Pinpoint the cell where the given text exists, returning its [X, Y] midpoint coordinate. 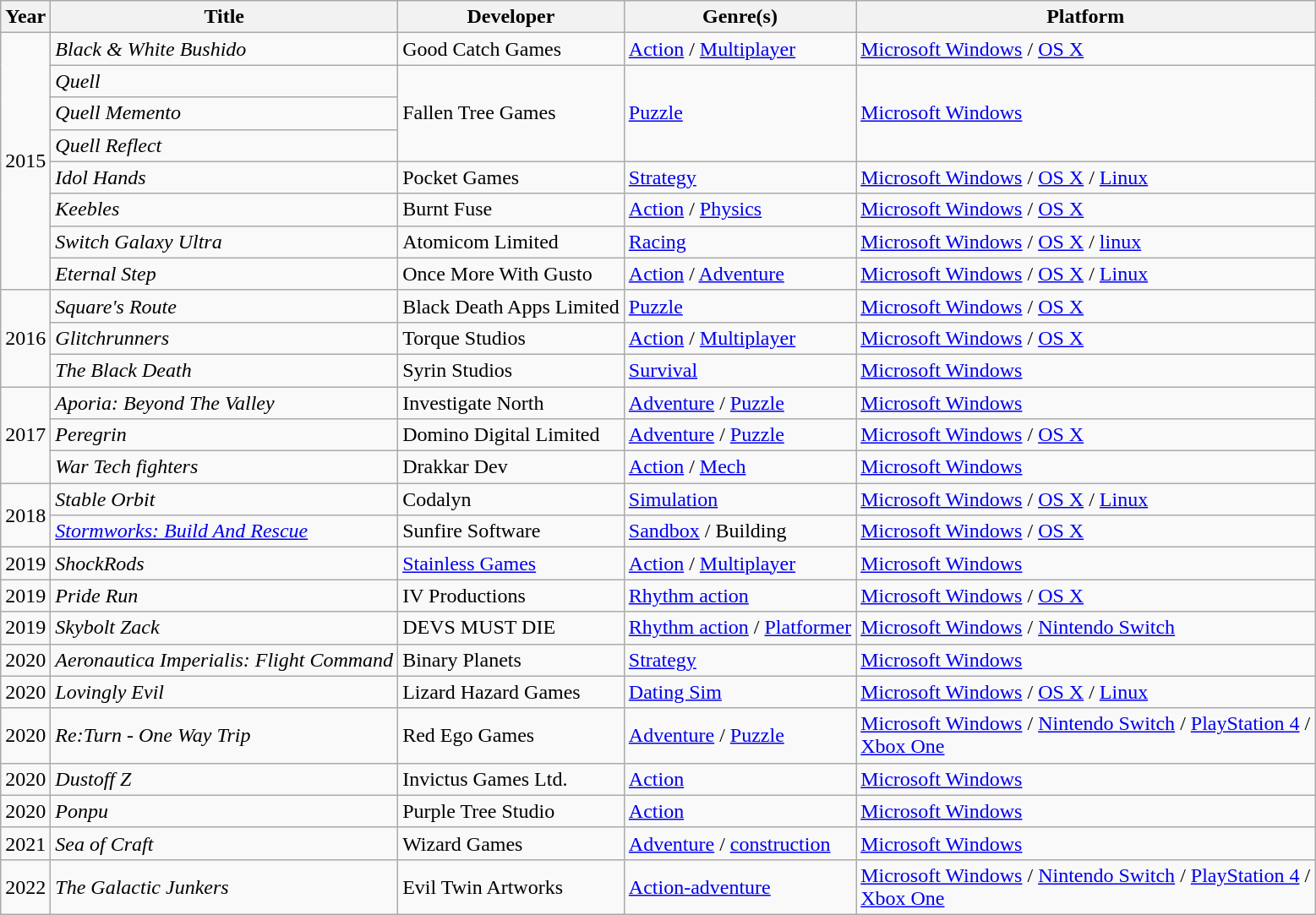
Idol Hands [225, 177]
Syrin Studios [511, 370]
2017 [25, 435]
Eternal Step [225, 274]
DEVS MUST DIE [511, 628]
Drakkar Dev [511, 467]
Invictus Games Ltd. [511, 779]
Wizard Games [511, 843]
2016 [25, 338]
2018 [25, 515]
Aeronautica Imperialis: Flight Command [225, 660]
Binary Planets [511, 660]
Skybolt Zack [225, 628]
Dating Sim [740, 692]
War Tech fighters [225, 467]
Ponpu [225, 811]
Dustoff Z [225, 779]
Sunfire Software [511, 531]
Peregrin [225, 435]
Rhythm action / Platformer [740, 628]
Quell Reflect [225, 145]
Action / Physics [740, 210]
Stable Orbit [225, 499]
Stormworks: Build And Rescue [225, 531]
Title [225, 17]
2021 [25, 843]
Developer [511, 17]
2015 [25, 161]
Racing [740, 242]
Re:Turn - One Way Trip [225, 735]
Simulation [740, 499]
Rhythm action [740, 596]
ShockRods [225, 564]
Good Catch Games [511, 49]
Quell Memento [225, 113]
Platform [1085, 17]
Glitchrunners [225, 338]
Purple Tree Studio [511, 811]
Action / Mech [740, 467]
Burnt Fuse [511, 210]
Quell [225, 81]
Once More With Gusto [511, 274]
Pocket Games [511, 177]
Action / Adventure [740, 274]
Microsoft Windows / Nintendo Switch [1085, 628]
Stainless Games [511, 564]
Sandbox / Building [740, 531]
Black & White Bushido [225, 49]
Codalyn [511, 499]
Fallen Tree Games [511, 113]
Year [25, 17]
Aporia: Beyond The Valley [225, 403]
Lizard Hazard Games [511, 692]
Switch Galaxy Ultra [225, 242]
Keebles [225, 210]
Survival [740, 370]
The Black Death [225, 370]
Evil Twin Artworks [511, 887]
Microsoft Windows / OS X / linux [1085, 242]
Black Death Apps Limited [511, 306]
IV Productions [511, 596]
Domino Digital Limited [511, 435]
Action-adventure [740, 887]
Genre(s) [740, 17]
Sea of Craft [225, 843]
Square's Route [225, 306]
Atomicom Limited [511, 242]
Adventure / construction [740, 843]
Red Ego Games [511, 735]
2022 [25, 887]
Pride Run [225, 596]
The Galactic Junkers [225, 887]
Torque Studios [511, 338]
Lovingly Evil [225, 692]
Investigate North [511, 403]
